Determine the (x, y) coordinate at the center of the cell enclosing the given text.  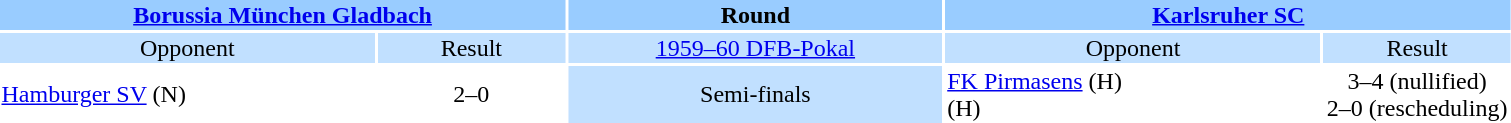
1959–60 DFB-Pokal (756, 48)
3–4 (nullified)2–0 (rescheduling) (1416, 94)
Borussia München Gladbach (282, 15)
Karlsruher SC (1228, 15)
Round (756, 15)
FK Pirmasens (H) (H) (1134, 94)
Hamburger SV (N) (188, 94)
Semi-finals (756, 94)
2–0 (472, 94)
